Find where the given text appears and provide that cell's center as (x, y) coordinate. 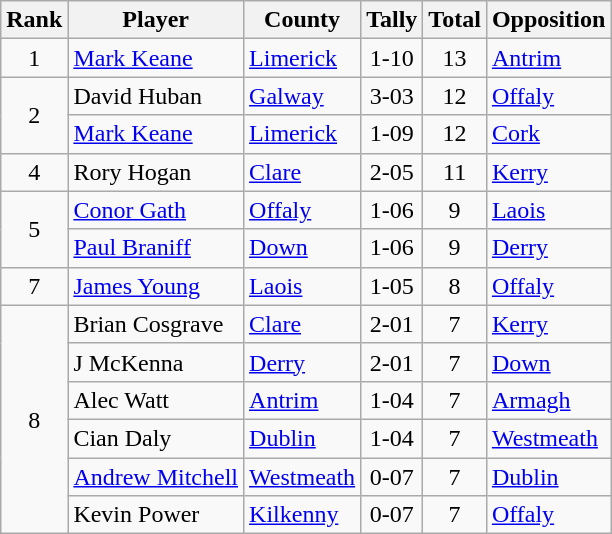
J McKenna (156, 362)
Rory Hogan (156, 172)
2 (34, 115)
4 (34, 172)
Player (156, 20)
Galway (302, 96)
Kilkenny (302, 515)
1 (34, 58)
Paul Braniff (156, 248)
Opposition (548, 20)
Armagh (548, 400)
Kevin Power (156, 515)
Rank (34, 20)
11 (455, 172)
1-05 (392, 286)
Tally (392, 20)
James Young (156, 286)
1-10 (392, 58)
Andrew Mitchell (156, 477)
13 (455, 58)
Alec Watt (156, 400)
Cian Daly (156, 438)
Brian Cosgrave (156, 324)
Cork (548, 134)
1-09 (392, 134)
Conor Gath (156, 210)
5 (34, 229)
County (302, 20)
Total (455, 20)
3-03 (392, 96)
David Huban (156, 96)
2-05 (392, 172)
